Return (x, y) of the center of cell containing provided text 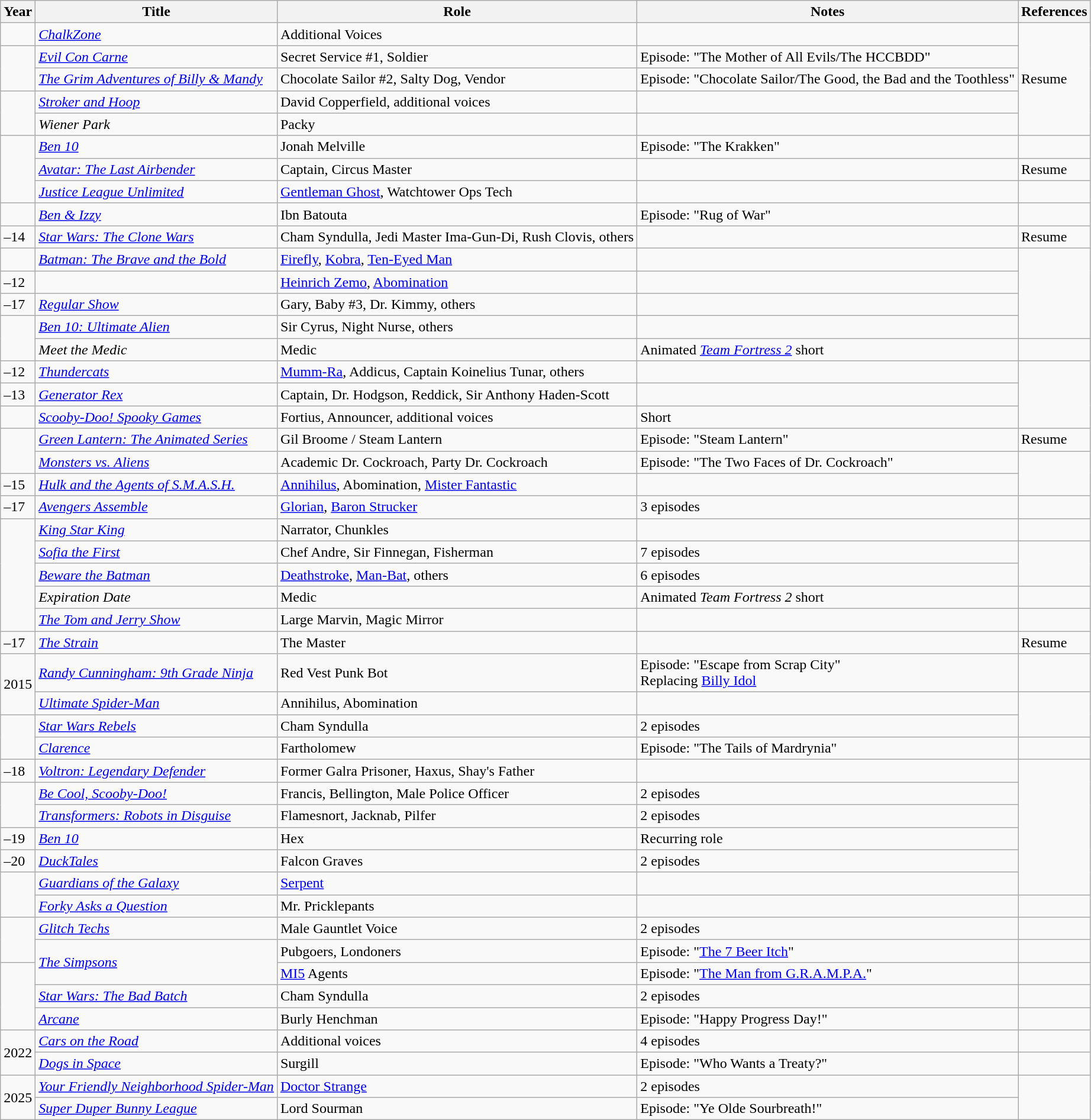
Thundercats (156, 372)
Surgill (457, 1064)
Lord Sourman (457, 1109)
Episode: "The Mother of All Evils/The HCCBDD" (828, 57)
Batman: The Brave and the Bold (156, 259)
David Copperfield, additional voices (457, 102)
Star Wars: The Clone Wars (156, 237)
Additional Voices (457, 34)
The Strain (156, 642)
Monsters vs. Aliens (156, 462)
Hex (457, 838)
Expiration Date (156, 597)
Ultimate Spider-Man (156, 703)
Episode: "Chocolate Sailor/The Good, the Bad and the Toothless" (828, 79)
Clarence (156, 748)
Glorian, Baron Strucker (457, 507)
–15 (18, 485)
Role (457, 12)
Transformers: Robots in Disguise (156, 816)
Pubgoers, Londoners (457, 951)
Dogs in Space (156, 1064)
Episode: "The Two Faces of Dr. Cockroach" (828, 462)
Mumm-Ra, Addicus, Captain Koinelius Tunar, others (457, 372)
Francis, Bellington, Male Police Officer (457, 793)
The Tom and Jerry Show (156, 619)
6 episodes (828, 574)
Captain, Circus Master (457, 169)
Former Galra Prisoner, Haxus, Shay's Father (457, 771)
Additional voices (457, 1041)
–14 (18, 237)
Jonah Melville (457, 147)
Cars on the Road (156, 1041)
Narrator, Chunkles (457, 530)
Sir Cyrus, Night Nurse, others (457, 327)
Firefly, Kobra, Ten-Eyed Man (457, 259)
2025 (18, 1098)
–20 (18, 861)
Gentleman Ghost, Watchtower Ops Tech (457, 192)
Doctor Strange (457, 1086)
King Star King (156, 530)
Ben 10: Ultimate Alien (156, 327)
Sofia the First (156, 552)
Justice League Unlimited (156, 192)
Star Wars: The Bad Batch (156, 996)
ChalkZone (156, 34)
Episode: "Escape from Scrap City"Replacing Billy Idol (828, 673)
Stroker and Hoop (156, 102)
3 episodes (828, 507)
Fortius, Announcer, additional voices (457, 417)
Academic Dr. Cockroach, Party Dr. Cockroach (457, 462)
Deathstroke, Man-Bat, others (457, 574)
Annihilus, Abomination, Mister Fantastic (457, 485)
Episode: "The Krakken" (828, 147)
Ibn Batouta (457, 214)
Gary, Baby #3, Dr. Kimmy, others (457, 305)
Episode: "The Tails of Mardrynia" (828, 748)
Episode: "The Man from G.R.A.M.P.A." (828, 973)
Large Marvin, Magic Mirror (457, 619)
Arcane (156, 1018)
Episode: "Rug of War" (828, 214)
Avengers Assemble (156, 507)
Meet the Medic (156, 350)
Mr. Pricklepants (457, 906)
Notes (828, 12)
Annihilus, Abomination (457, 703)
Title (156, 12)
References (1054, 12)
MI5 Agents (457, 973)
Episode: "The 7 Beer Itch" (828, 951)
Year (18, 12)
Beware the Batman (156, 574)
Ben & Izzy (156, 214)
Episode: "Ye Olde Sourbreath!" (828, 1109)
Green Lantern: The Animated Series (156, 440)
Regular Show (156, 305)
Randy Cunningham: 9th Grade Ninja (156, 673)
–18 (18, 771)
Short (828, 417)
Fartholomew (457, 748)
Be Cool, Scooby-Doo! (156, 793)
Heinrich Zemo, Abomination (457, 282)
The Master (457, 642)
Your Friendly Neighborhood Spider-Man (156, 1086)
Recurring role (828, 838)
Glitch Techs (156, 928)
Cham Syndulla, Jedi Master Ima-Gun-Di, Rush Clovis, others (457, 237)
Episode: "Steam Lantern" (828, 440)
Episode: "Who Wants a Treaty?" (828, 1064)
Chocolate Sailor #2, Salty Dog, Vendor (457, 79)
Voltron: Legendary Defender (156, 771)
The Simpsons (156, 962)
Evil Con Carne (156, 57)
Generator Rex (156, 395)
Burly Henchman (457, 1018)
Star Wars Rebels (156, 726)
–19 (18, 838)
Wiener Park (156, 124)
Scooby-Doo! Spooky Games (156, 417)
Guardians of the Galaxy (156, 883)
7 episodes (828, 552)
Male Gauntlet Voice (457, 928)
Red Vest Punk Bot (457, 673)
–13 (18, 395)
The Grim Adventures of Billy & Mandy (156, 79)
Hulk and the Agents of S.M.A.S.H. (156, 485)
Serpent (457, 883)
2022 (18, 1053)
Chef Andre, Sir Finnegan, Fisherman (457, 552)
Falcon Graves (457, 861)
Captain, Dr. Hodgson, Reddick, Sir Anthony Haden-Scott (457, 395)
Avatar: The Last Airbender (156, 169)
4 episodes (828, 1041)
2015 (18, 684)
Gil Broome / Steam Lantern (457, 440)
Packy (457, 124)
Flamesnort, Jacknab, Pilfer (457, 816)
Forky Asks a Question (156, 906)
Super Duper Bunny League (156, 1109)
Secret Service #1, Soldier (457, 57)
DuckTales (156, 861)
Episode: "Happy Progress Day!" (828, 1018)
